Output the (x, y) coordinate of the center of the cell containing the given text.  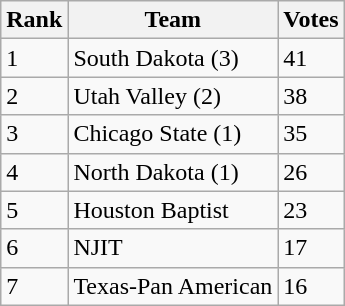
4 (34, 172)
Utah Valley (2) (173, 96)
38 (311, 96)
NJIT (173, 248)
35 (311, 134)
South Dakota (3) (173, 58)
17 (311, 248)
7 (34, 286)
3 (34, 134)
1 (34, 58)
Chicago State (1) (173, 134)
Team (173, 20)
26 (311, 172)
16 (311, 286)
Texas-Pan American (173, 286)
North Dakota (1) (173, 172)
41 (311, 58)
5 (34, 210)
2 (34, 96)
6 (34, 248)
Votes (311, 20)
Houston Baptist (173, 210)
Rank (34, 20)
23 (311, 210)
